Scan for the cell matching the given text and deliver its (X, Y) coordinate at center. 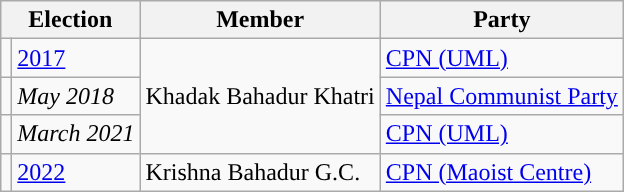
CPN (Maoist Centre) (502, 172)
May 2018 (76, 96)
Party (502, 20)
Election (70, 20)
2022 (76, 172)
Khadak Bahadur Khatri (260, 96)
2017 (76, 58)
Krishna Bahadur G.C. (260, 172)
Nepal Communist Party (502, 96)
Member (260, 20)
March 2021 (76, 134)
